From the cell containing the given text, extract its center point as (x, y) coordinate. 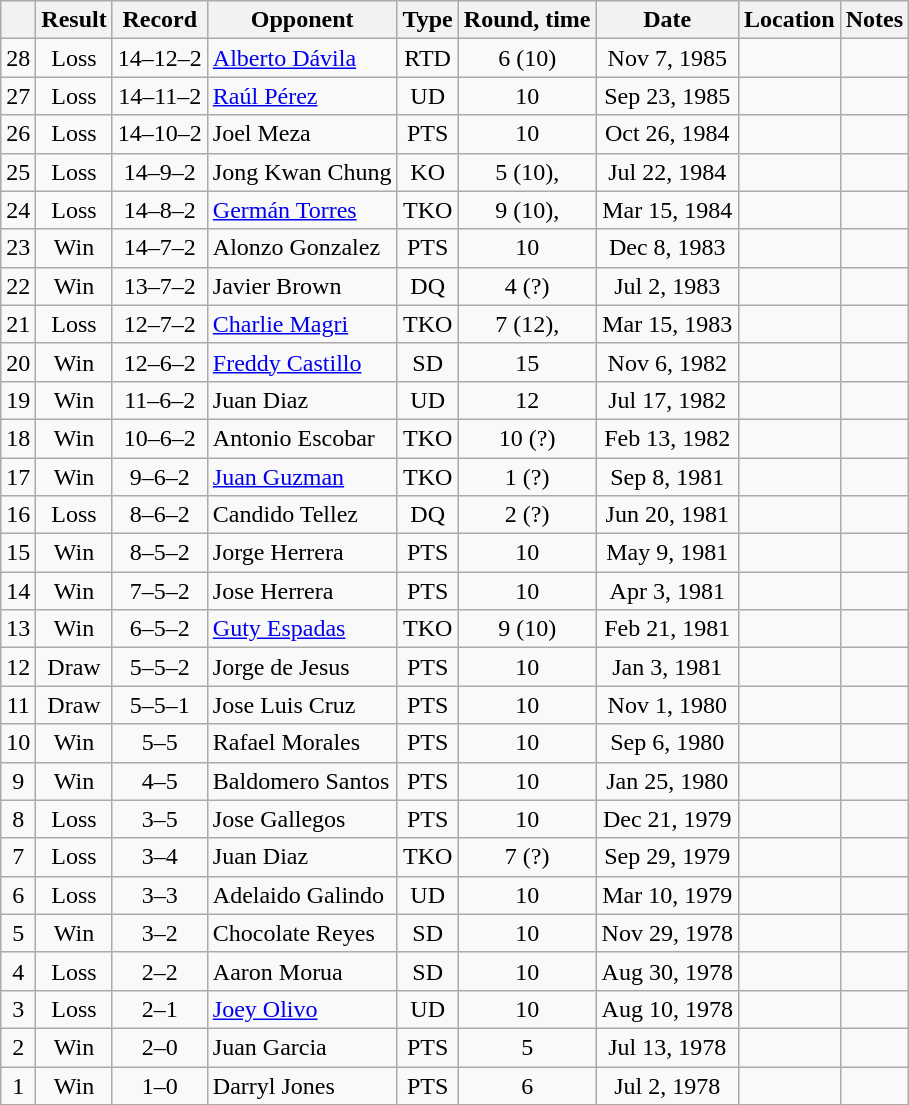
3 (18, 1009)
24 (18, 210)
8–5–2 (160, 553)
Jan 3, 1981 (667, 667)
10 (?) (527, 438)
27 (18, 96)
Dec 8, 1983 (667, 248)
Juan Guzman (302, 477)
4 (?) (527, 286)
Jose Luis Cruz (302, 705)
Antonio Escobar (302, 438)
2 (?) (527, 515)
Jorge Herrera (302, 553)
Sep 6, 1980 (667, 743)
Joey Olivo (302, 1009)
Aug 10, 1978 (667, 1009)
Darryl Jones (302, 1085)
Mar 15, 1983 (667, 324)
Round, time (527, 20)
Chocolate Reyes (302, 933)
Date (667, 20)
Jong Kwan Chung (302, 172)
Baldomero Santos (302, 781)
Sep 29, 1979 (667, 857)
7 (12), (527, 324)
Raúl Pérez (302, 96)
Type (428, 20)
Record (160, 20)
2–1 (160, 1009)
14 (18, 591)
2–0 (160, 1047)
2 (18, 1047)
14–8–2 (160, 210)
Juan Garcia (302, 1047)
14–7–2 (160, 248)
RTD (428, 58)
Sep 8, 1981 (667, 477)
8 (18, 819)
7 (18, 857)
Location (789, 20)
Alberto Dávila (302, 58)
16 (18, 515)
Candido Tellez (302, 515)
May 9, 1981 (667, 553)
KO (428, 172)
11 (18, 705)
7–5–2 (160, 591)
13 (18, 629)
11–6–2 (160, 400)
19 (18, 400)
Nov 29, 1978 (667, 933)
14–12–2 (160, 58)
3–3 (160, 895)
Nov 1, 1980 (667, 705)
5–5 (160, 743)
Alonzo Gonzalez (302, 248)
Jul 17, 1982 (667, 400)
12–7–2 (160, 324)
18 (18, 438)
Notes (874, 20)
7 (?) (527, 857)
Jul 22, 1984 (667, 172)
8–6–2 (160, 515)
6 (10) (527, 58)
2–2 (160, 971)
Rafael Morales (302, 743)
Freddy Castillo (302, 362)
Nov 6, 1982 (667, 362)
4–5 (160, 781)
13–7–2 (160, 286)
28 (18, 58)
Jul 2, 1978 (667, 1085)
Jose Gallegos (302, 819)
5–5–2 (160, 667)
5 (10), (527, 172)
1 (?) (527, 477)
Sep 23, 1985 (667, 96)
9 (18, 781)
3–5 (160, 819)
1–0 (160, 1085)
Adelaido Galindo (302, 895)
26 (18, 134)
Opponent (302, 20)
Joel Meza (302, 134)
17 (18, 477)
Result (74, 20)
Germán Torres (302, 210)
14–11–2 (160, 96)
20 (18, 362)
Feb 21, 1981 (667, 629)
Apr 3, 1981 (667, 591)
Jul 13, 1978 (667, 1047)
Oct 26, 1984 (667, 134)
Dec 21, 1979 (667, 819)
Jan 25, 1980 (667, 781)
Nov 7, 1985 (667, 58)
Charlie Magri (302, 324)
Aug 30, 1978 (667, 971)
9–6–2 (160, 477)
23 (18, 248)
3–2 (160, 933)
4 (18, 971)
25 (18, 172)
6–5–2 (160, 629)
12–6–2 (160, 362)
9 (10) (527, 629)
9 (10), (527, 210)
Jorge de Jesus (302, 667)
21 (18, 324)
Aaron Morua (302, 971)
Jose Herrera (302, 591)
Mar 10, 1979 (667, 895)
Javier Brown (302, 286)
Jul 2, 1983 (667, 286)
22 (18, 286)
Jun 20, 1981 (667, 515)
14–9–2 (160, 172)
5–5–1 (160, 705)
10–6–2 (160, 438)
3–4 (160, 857)
Guty Espadas (302, 629)
Feb 13, 1982 (667, 438)
1 (18, 1085)
Mar 15, 1984 (667, 210)
14–10–2 (160, 134)
